Locate the cell with the specified text and output its [X, Y] center coordinate. 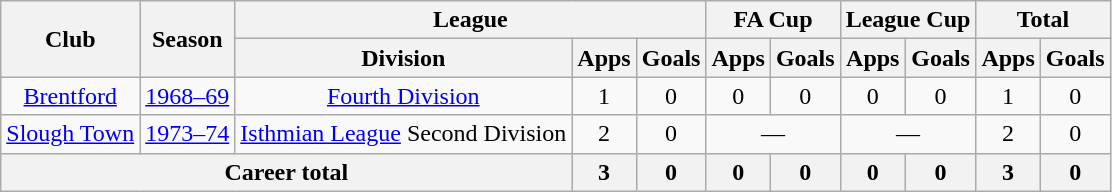
Isthmian League Second Division [404, 134]
Fourth Division [404, 96]
FA Cup [773, 20]
Division [404, 58]
Season [188, 39]
Career total [286, 172]
1968–69 [188, 96]
Slough Town [70, 134]
League [470, 20]
Brentford [70, 96]
Club [70, 39]
1973–74 [188, 134]
League Cup [908, 20]
Total [1043, 20]
